Find where the given text appears and provide that cell's center as (x, y) coordinate. 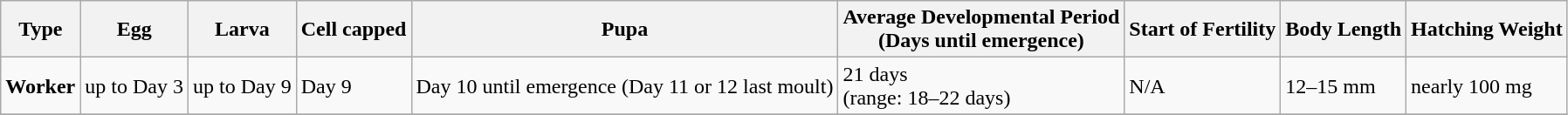
Hatching Weight (1488, 30)
Cell capped (354, 30)
Average Developmental Period(Days until emergence) (981, 30)
21 days(range: 18–22 days) (981, 85)
Pupa (625, 30)
Worker (40, 85)
Egg (134, 30)
Body Length (1344, 30)
up to Day 9 (243, 85)
Type (40, 30)
Day 10 until emergence (Day 11 or 12 last moult) (625, 85)
Day 9 (354, 85)
N/A (1203, 85)
nearly 100 mg (1488, 85)
Start of Fertility (1203, 30)
up to Day 3 (134, 85)
12–15 mm (1344, 85)
Larva (243, 30)
